Locate the cell with the specified text and output its (X, Y) center coordinate. 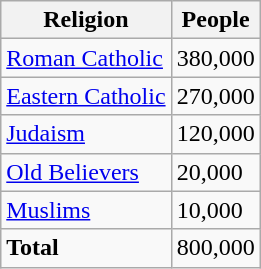
Judaism (86, 134)
270,000 (216, 96)
Eastern Catholic (86, 96)
Total (86, 248)
Muslims (86, 210)
380,000 (216, 58)
120,000 (216, 134)
Roman Catholic (86, 58)
Old Believers (86, 172)
People (216, 20)
10,000 (216, 210)
800,000 (216, 248)
20,000 (216, 172)
Religion (86, 20)
